Locate the cell with the specified text and output its [x, y] center coordinate. 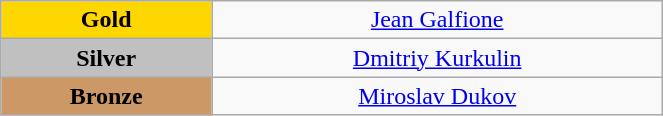
Silver [106, 58]
Miroslav Dukov [438, 96]
Gold [106, 20]
Dmitriy Kurkulin [438, 58]
Jean Galfione [438, 20]
Bronze [106, 96]
